Find where the given text appears and provide that cell's center as (x, y) coordinate. 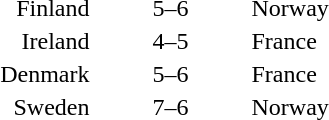
4–5 (170, 41)
5–6 (170, 74)
